Return [X, Y] of the center of cell containing provided text 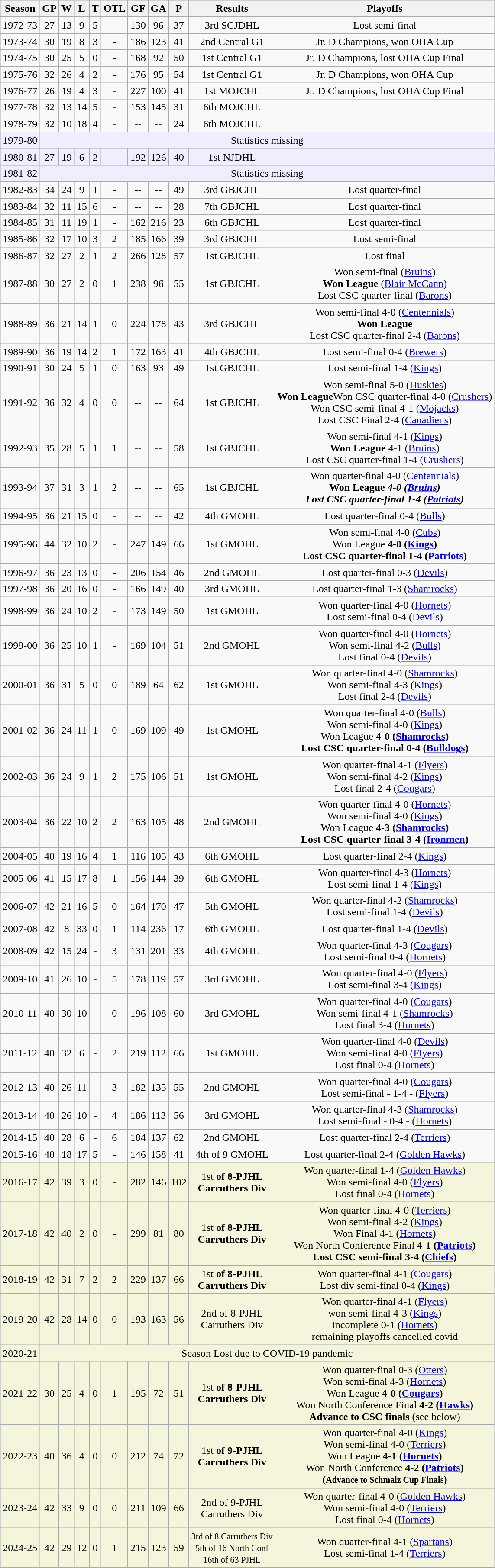
2019-20 [20, 1319]
236 [159, 929]
1990-91 [20, 368]
1999-00 [20, 645]
Won quarter-final 4-0 (Flyers)Lost semi-final 3-4 (Kings) [385, 979]
Won quarter-final 4-0 (Devils)Won semi-final 4-0 (Flyers)Lost final 0-4 (Hornets) [385, 1053]
1983-84 [20, 206]
215 [138, 1548]
Playoffs [385, 9]
2012-13 [20, 1087]
Won quarter-final 4-1 (Flyers)won semi-final 4-3 (Kings)incomplete 0-1 (Hornets)remaining playoffs cancelled covid [385, 1319]
2006-07 [20, 906]
1972-73 [20, 25]
Won quarter-final 4-0 (Hornets)Won semi-final 4-0 (Kings)Won League 4-3 (Shamrocks)Lost CSC quarter-final 3-4 (Ironmen) [385, 822]
Won quarter-final 4-0 (Bulls)Won semi-final 4-0 (Kings)Won League 4-0 (Shamrocks)Lost CSC quarter-final 0-4 (Bulldogs) [385, 731]
20 [67, 589]
1st of 9-PJHLCarruthers Div [232, 1456]
1998-99 [20, 611]
1982-83 [20, 190]
Lost semi-final 0-4 (Brewers) [385, 352]
1974-75 [20, 58]
119 [159, 979]
5th GMOHL [232, 906]
1st MOJCHL [232, 91]
247 [138, 544]
128 [159, 256]
2nd of 9-PJHLCarruthers Div [232, 1508]
Won quarter-final 4-0 (Shamrocks)Won semi-final 4-3 (Kings)Lost final 2-4 (Devils) [385, 685]
12 [81, 1548]
2023-24 [20, 1508]
1973-74 [20, 42]
2007-08 [20, 929]
229 [138, 1279]
238 [138, 284]
2016-17 [20, 1182]
168 [138, 58]
59 [178, 1548]
92 [159, 58]
65 [178, 488]
4th GBJCHL [232, 352]
116 [138, 856]
102 [178, 1182]
206 [138, 572]
OTL [114, 9]
58 [178, 448]
184 [138, 1137]
Won quarter-final 4-2 (Shamrocks)Lost semi-final 1-4 (Devils) [385, 906]
47 [178, 906]
Lost semi-final 1-4 (Kings) [385, 368]
1989-90 [20, 352]
2002-03 [20, 776]
173 [138, 611]
1988-89 [20, 324]
195 [138, 1393]
60 [178, 1013]
162 [138, 223]
1976-77 [20, 91]
2014-15 [20, 1137]
189 [138, 685]
216 [159, 223]
154 [159, 572]
2009-10 [20, 979]
1977-78 [20, 107]
192 [138, 157]
104 [159, 645]
1991-92 [20, 402]
224 [138, 324]
266 [138, 256]
164 [138, 906]
Lost quarter-final 1-4 (Devils) [385, 929]
44 [49, 544]
Season [20, 9]
Won semi-final 4-0 (Cubs)Won League 4-0 (Kings)Lost CSC quarter-final 1-4 (Patriots) [385, 544]
158 [159, 1154]
Won semi-final 5-0 (Huskies)Won LeagueWon CSC quarter-final 4-0 (Crushers)Won CSC semi-final 4-1 (Mojacks)Lost CSC Final 2-4 (Canadiens) [385, 402]
176 [138, 74]
1980-81 [20, 157]
175 [138, 776]
1994-95 [20, 516]
Lost quarter-final 0-3 (Devils) [385, 572]
112 [159, 1053]
1978-79 [20, 124]
93 [159, 368]
131 [138, 951]
3rd SCJDHL [232, 25]
80 [178, 1234]
1992-93 [20, 448]
Won quarter-final 4-1 (Spartans)Lost semi-final 1-4 (Terriers) [385, 1548]
1st NJDHL [232, 157]
4th of 9 GMOHL [232, 1154]
196 [138, 1013]
172 [138, 352]
6th GBJCHL [232, 223]
1975-76 [20, 74]
193 [138, 1319]
219 [138, 1053]
Won quarter-final 4-0 (Cougars)Won semi-final 4-1 (Shamrocks)Lost final 3-4 (Hornets) [385, 1013]
Won quarter-final 4-0 (Cougars)Lost semi-final - 1-4 - (Flyers) [385, 1087]
Won quarter-final 4-0 (Hornets)Won semi-final 4-2 (Bulls)Lost final 0-4 (Devils) [385, 645]
282 [138, 1182]
Won quarter-final 4-0 (Centennials)Won League 4-0 (Bruins)Lost CSC quarter-final 1-4 (Patriots) [385, 488]
2nd of 8-PJHLCarruthers Div [232, 1319]
Won quarter-final 1-4 (Golden Hawks)Won semi-final 4-0 (Flyers)Lost final 0-4 (Hornets) [385, 1182]
1987-88 [20, 284]
156 [138, 879]
299 [138, 1234]
34 [49, 190]
145 [159, 107]
2000-01 [20, 685]
1995-96 [20, 544]
2nd Central G1 [232, 42]
48 [178, 822]
2017-18 [20, 1234]
Won quarter-final 4-0 (Golden Hawks)Won semi-final 4-0 (Terriers)Lost final 0-4 (Hornets) [385, 1508]
135 [159, 1087]
54 [178, 74]
1996-97 [20, 572]
GP [49, 9]
2003-04 [20, 822]
2004-05 [20, 856]
Won semi-final 4-0 (Centennials)Won LeagueLost CSC quarter-final 2-4 (Barons) [385, 324]
Won quarter-final 4-0 (Hornets)Lost semi-final 0-4 (Devils) [385, 611]
3rd of 8 Carruthers Div5th of 16 North Conf16th of 63 PJHL [232, 1548]
2013-14 [20, 1115]
2024-25 [20, 1548]
2001-02 [20, 731]
Lost quarter-final 2-4 (Terriers) [385, 1137]
Won quarter-final 4-3 (Cougars)Lost semi-final 0-4 (Hornets) [385, 951]
170 [159, 906]
212 [138, 1456]
Won quarter-final 4-0 (Kings)Won semi-final 4-0 (Terriers)Won League 4-1 (Hornets)Won North Conference 4-2 (Patriots)(Advance to Schmalz Cup Finals) [385, 1456]
108 [159, 1013]
113 [159, 1115]
Lost quarter-final 0-4 (Bulls) [385, 516]
GA [159, 9]
2011-12 [20, 1053]
W [67, 9]
144 [159, 879]
Won quarter-final 4-3 (Hornets)Lost semi-final 1-4 (Kings) [385, 879]
1984-85 [20, 223]
2021-22 [20, 1393]
1985-86 [20, 239]
Won quarter-final 4-1 (Flyers)Won semi-final 4-2 (Kings)Lost final 2-4 (Cougars) [385, 776]
2005-06 [20, 879]
Season Lost due to COVID-19 pandemic [267, 1353]
2022-23 [20, 1456]
81 [159, 1234]
Results [232, 9]
1981-82 [20, 173]
153 [138, 107]
22 [67, 822]
100 [159, 91]
L [81, 9]
1986-87 [20, 256]
114 [138, 929]
1997-98 [20, 589]
1979-80 [20, 140]
201 [159, 951]
GF [138, 9]
182 [138, 1087]
106 [159, 776]
Lost final [385, 256]
Won semi-final 4-1 (Kings)Won League 4-1 (Bruins)Lost CSC quarter-final 1-4 (Crushers) [385, 448]
2018-19 [20, 1279]
29 [67, 1548]
Won semi-final (Bruins)Won League (Blair McCann)Lost CSC quarter-final (Barons) [385, 284]
74 [159, 1456]
Won quarter-final 4-3 (Shamrocks)Lost semi-final - 0-4 - (Hornets) [385, 1115]
Lost quarter-final 1-3 (Shamrocks) [385, 589]
2020-21 [20, 1353]
2010-11 [20, 1013]
95 [159, 74]
185 [138, 239]
130 [138, 25]
7 [81, 1279]
P [178, 9]
46 [178, 572]
211 [138, 1508]
7th GBJCHL [232, 206]
2015-16 [20, 1154]
227 [138, 91]
126 [159, 157]
Won quarter-final 4-1 (Cougars)Lost div semi-final 0-4 (Kings) [385, 1279]
T [95, 9]
2008-09 [20, 951]
35 [49, 448]
1993-94 [20, 488]
Lost quarter-final 2-4 (Golden Hawks) [385, 1154]
Lost quarter-final 2-4 (Kings) [385, 856]
